Detect which cell encompasses the target text, then output its [x, y] center coordinate. 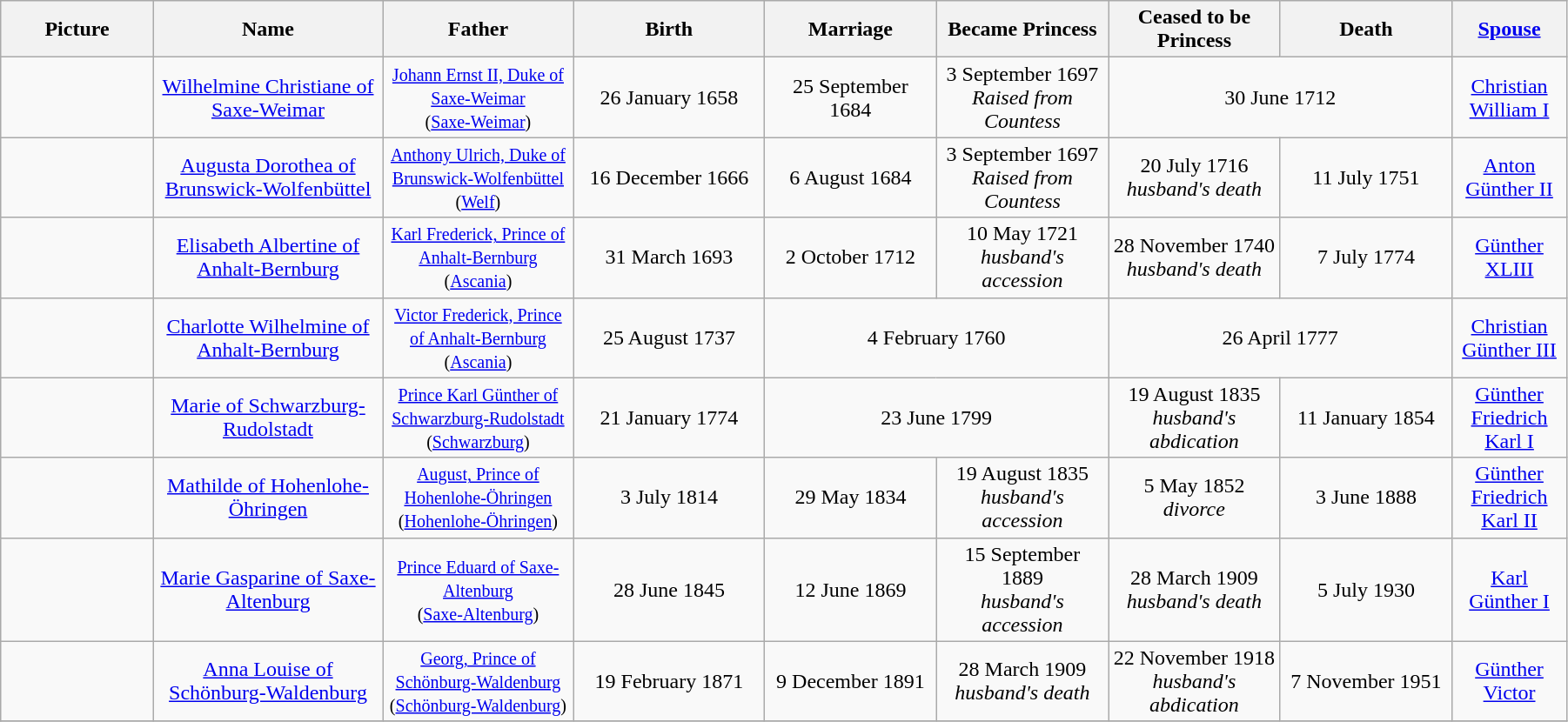
28 November 1740husband's death [1195, 257]
Georg, Prince of Schönburg-Waldenburg(Schönburg-Waldenburg) [479, 681]
Birth [668, 30]
Günther Friedrich Karl I [1510, 418]
Anna Louise of Schönburg-Waldenburg [268, 681]
26 April 1777 [1281, 338]
Victor Frederick, Prince of Anhalt-Bernburg(Ascania) [479, 338]
Karl Frederick, Prince of Anhalt-Bernburg(Ascania) [479, 257]
25 September 1684 [851, 97]
19 August 1835husband's abdication [1195, 418]
Marie of Schwarzburg-Rudolstadt [268, 418]
Günther XLIII [1510, 257]
Mathilde of Hohenlohe-Öhringen [268, 498]
29 May 1834 [851, 498]
Marriage [851, 30]
7 July 1774 [1366, 257]
19 February 1871 [668, 681]
11 July 1751 [1366, 177]
Christian Günther III [1510, 338]
Johann Ernst II, Duke of Saxe-Weimar(Saxe-Weimar) [479, 97]
Günther Victor [1510, 681]
9 December 1891 [851, 681]
22 November 1918husband's abdication [1195, 681]
6 August 1684 [851, 177]
Christian William I [1510, 97]
5 May 1852divorce [1195, 498]
Spouse [1510, 30]
30 June 1712 [1281, 97]
20 July 1716husband's death [1195, 177]
Became Princess [1022, 30]
16 December 1666 [668, 177]
21 January 1774 [668, 418]
Anthony Ulrich, Duke of Brunswick-Wolfenbüttel(Welf) [479, 177]
12 June 1869 [851, 590]
Father [479, 30]
Ceased to be Princess [1195, 30]
Elisabeth Albertine of Anhalt-Bernburg [268, 257]
3 July 1814 [668, 498]
Günther Friedrich Karl II [1510, 498]
25 August 1737 [668, 338]
2 October 1712 [851, 257]
Marie Gasparine of Saxe-Altenburg [268, 590]
15 September 1889husband's accession [1022, 590]
5 July 1930 [1366, 590]
10 May 1721husband's accession [1022, 257]
31 March 1693 [668, 257]
3 June 1888 [1366, 498]
11 January 1854 [1366, 418]
Anton Günther II [1510, 177]
4 February 1760 [936, 338]
26 January 1658 [668, 97]
Picture [77, 30]
August, Prince of Hohenlohe-Öhringen(Hohenlohe-Öhringen) [479, 498]
Name [268, 30]
Augusta Dorothea of Brunswick-Wolfenbüttel [268, 177]
Prince Eduard of Saxe-Altenburg(Saxe-Altenburg) [479, 590]
Prince Karl Günther of Schwarzburg-Rudolstadt(Schwarzburg) [479, 418]
Death [1366, 30]
19 August 1835husband's accession [1022, 498]
Charlotte Wilhelmine of Anhalt-Bernburg [268, 338]
7 November 1951 [1366, 681]
23 June 1799 [936, 418]
Karl Günther I [1510, 590]
Wilhelmine Christiane of Saxe-Weimar [268, 97]
28 June 1845 [668, 590]
